Capture the cell that displays the provided text and extract its [x, y] central coordinate. 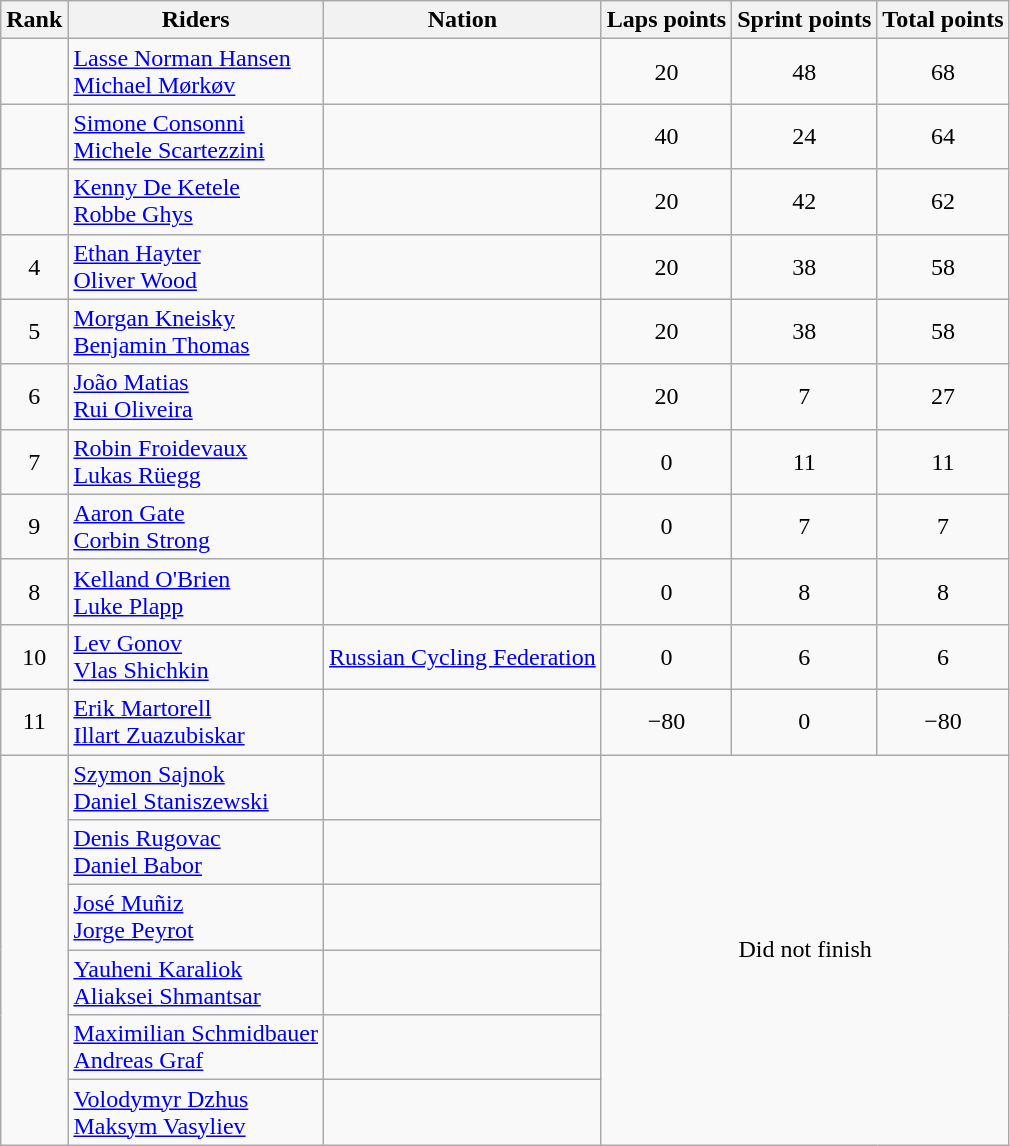
Erik MartorellIllart Zuazubiskar [196, 722]
Kenny De KeteleRobbe Ghys [196, 202]
40 [666, 136]
Ethan HayterOliver Wood [196, 266]
62 [943, 202]
Maximilian SchmidbauerAndreas Graf [196, 1048]
4 [34, 266]
9 [34, 526]
Lasse Norman HansenMichael Mørkøv [196, 72]
Nation [463, 20]
Sprint points [804, 20]
Denis RugovacDaniel Babor [196, 852]
João MatiasRui Oliveira [196, 396]
64 [943, 136]
Simone ConsonniMichele Scartezzini [196, 136]
Robin FroidevauxLukas Rüegg [196, 462]
José MuñizJorge Peyrot [196, 918]
5 [34, 332]
10 [34, 656]
Did not finish [805, 949]
Yauheni KaraliokAliaksei Shmantsar [196, 982]
24 [804, 136]
Aaron GateCorbin Strong [196, 526]
27 [943, 396]
Lev GonovVlas Shichkin [196, 656]
68 [943, 72]
Laps points [666, 20]
Russian Cycling Federation [463, 656]
42 [804, 202]
48 [804, 72]
Riders [196, 20]
Volodymyr DzhusMaksym Vasyliev [196, 1112]
Kelland O'BrienLuke Plapp [196, 592]
Rank [34, 20]
Morgan KneiskyBenjamin Thomas [196, 332]
Szymon SajnokDaniel Staniszewski [196, 786]
Total points [943, 20]
